Find where the given text appears and provide that cell's center as [x, y] coordinate. 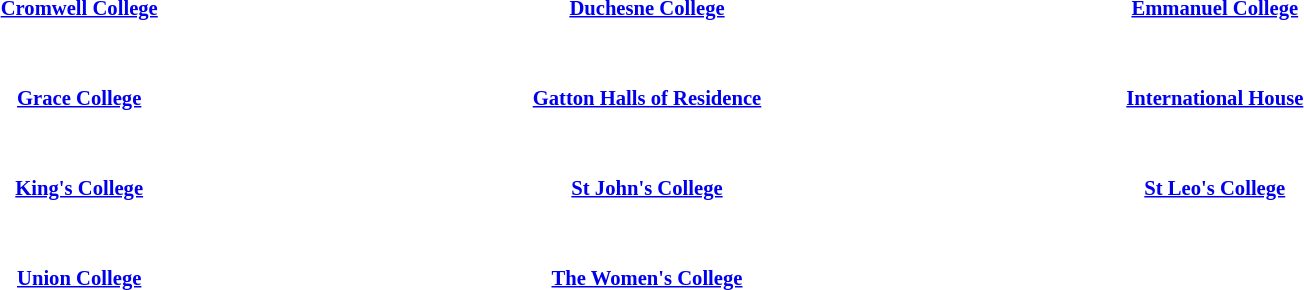
Gatton Halls of Residence [648, 98]
St John's College [648, 188]
